Find where the given text appears and provide that cell's center as (x, y) coordinate. 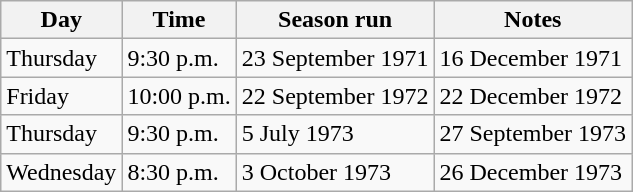
8:30 p.m. (179, 172)
10:00 p.m. (179, 96)
23 September 1971 (335, 58)
22 December 1972 (533, 96)
16 December 1971 (533, 58)
Time (179, 20)
22 September 1972 (335, 96)
Notes (533, 20)
3 October 1973 (335, 172)
Wednesday (62, 172)
5 July 1973 (335, 134)
Season run (335, 20)
Friday (62, 96)
Day (62, 20)
26 December 1973 (533, 172)
27 September 1973 (533, 134)
